Provide the (x, y) coordinate of the cell's center where the given text is located.  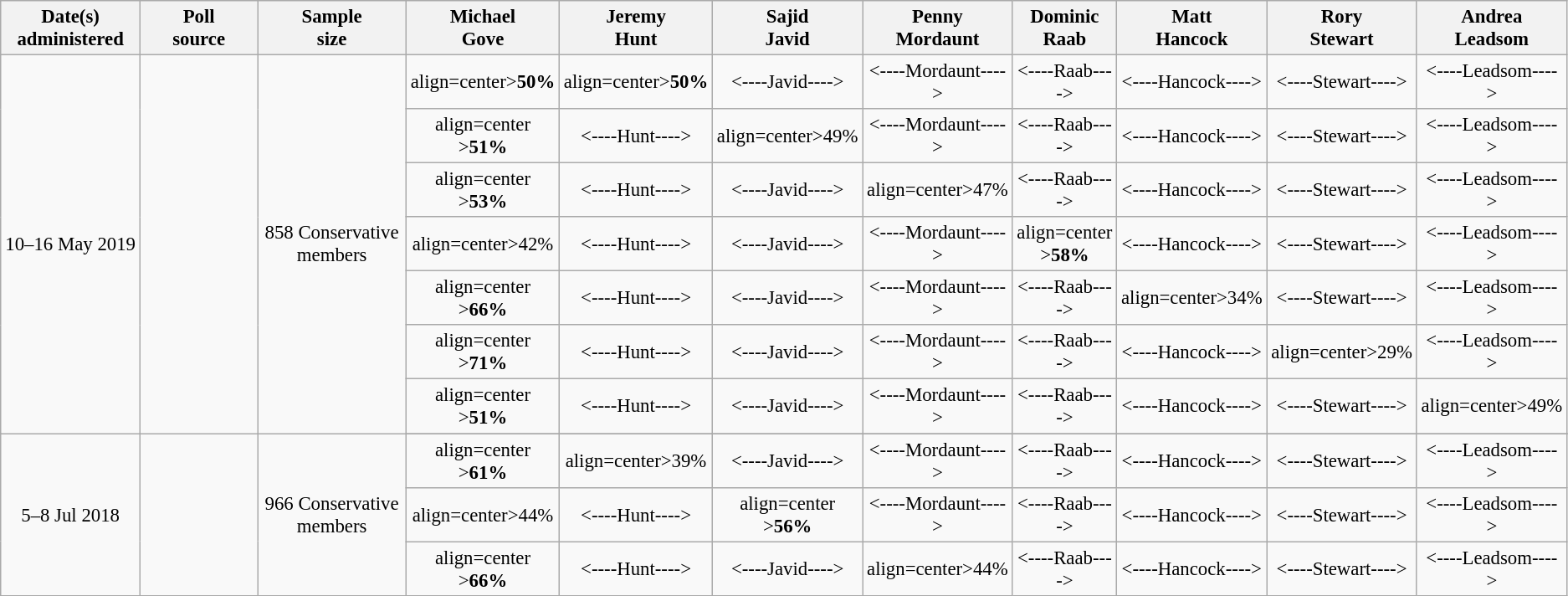
align=center >53% (482, 191)
align=center>39% (636, 460)
MichaelGove (482, 28)
align=center >61% (482, 460)
Samplesize (332, 28)
align=center>42% (482, 244)
DominicRaab (1064, 28)
AndreaLeadsom (1491, 28)
PennyMordaunt (937, 28)
align=center>29% (1342, 352)
align=center>34% (1191, 298)
858 Conservative members (332, 244)
align=center>47% (937, 191)
align=center >56% (788, 514)
5–8 Jul 2018 (70, 515)
Poll source (198, 28)
align=center >71% (482, 352)
JeremyHunt (636, 28)
align=center >58% (1064, 244)
RoryStewart (1342, 28)
10–16 May 2019 (70, 244)
966 Conservative members (332, 515)
SajidJavid (788, 28)
Date(s) administered (70, 28)
MattHancock (1191, 28)
